Provide the [x, y] coordinate of the cell's center where the given text is located.  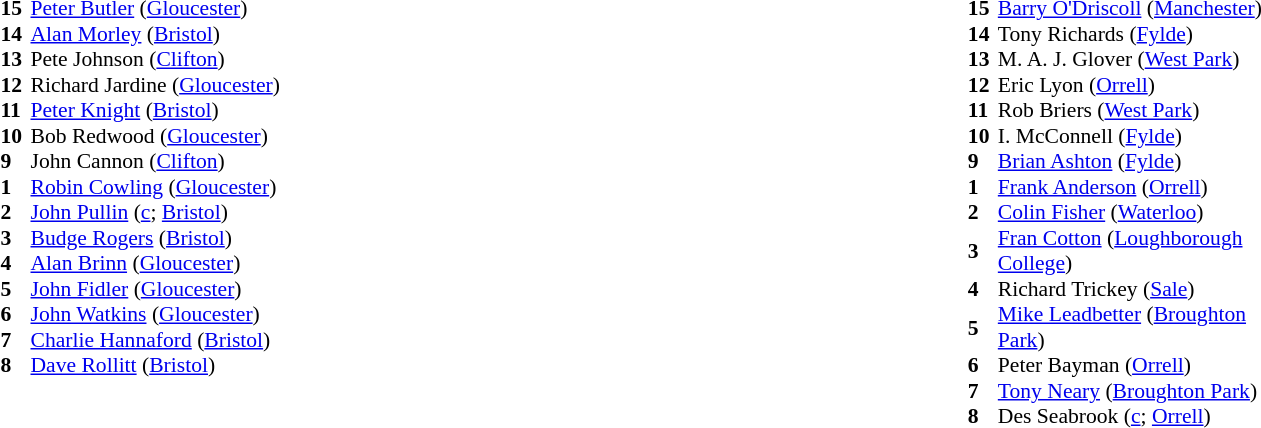
John Pullin (c; Bristol) [180, 213]
Alan Morley (Bristol) [180, 34]
Charlie Hannaford (Bristol) [180, 340]
Richard Jardine (Gloucester) [180, 85]
Peter Knight (Bristol) [180, 111]
Dave Rollitt (Bristol) [180, 365]
John Cannon (Clifton) [180, 161]
John Fidler (Gloucester) [180, 289]
Alan Brinn (Gloucester) [180, 263]
Bob Redwood (Gloucester) [180, 136]
Pete Johnson (Clifton) [180, 59]
John Watkins (Gloucester) [180, 315]
Robin Cowling (Gloucester) [180, 187]
8 [15, 365]
Budge Rogers (Bristol) [180, 238]
